Search for the cell housing the specified text and yield its [X, Y] center coordinate. 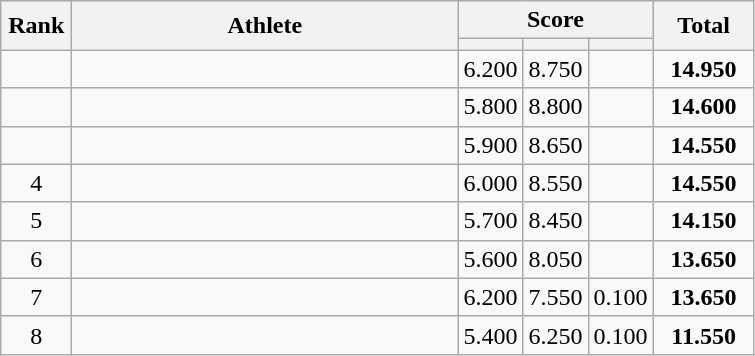
Athlete [265, 26]
5.700 [490, 221]
5.800 [490, 107]
8.050 [556, 259]
14.150 [704, 221]
8.750 [556, 69]
6.000 [490, 183]
Total [704, 26]
Rank [36, 26]
6 [36, 259]
6.250 [556, 335]
8.450 [556, 221]
8.650 [556, 145]
8 [36, 335]
5.900 [490, 145]
8.800 [556, 107]
5 [36, 221]
11.550 [704, 335]
8.550 [556, 183]
14.600 [704, 107]
5.400 [490, 335]
7 [36, 297]
Score [556, 20]
4 [36, 183]
5.600 [490, 259]
14.950 [704, 69]
7.550 [556, 297]
